Locate the cell with the specified text and output its [x, y] center coordinate. 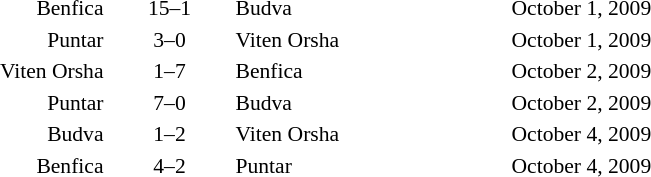
1–7 [170, 71]
7–0 [170, 102]
3–0 [170, 40]
1–2 [170, 134]
Benfica [370, 71]
Budva [370, 102]
